Search for the cell housing the specified text and yield its (x, y) center coordinate. 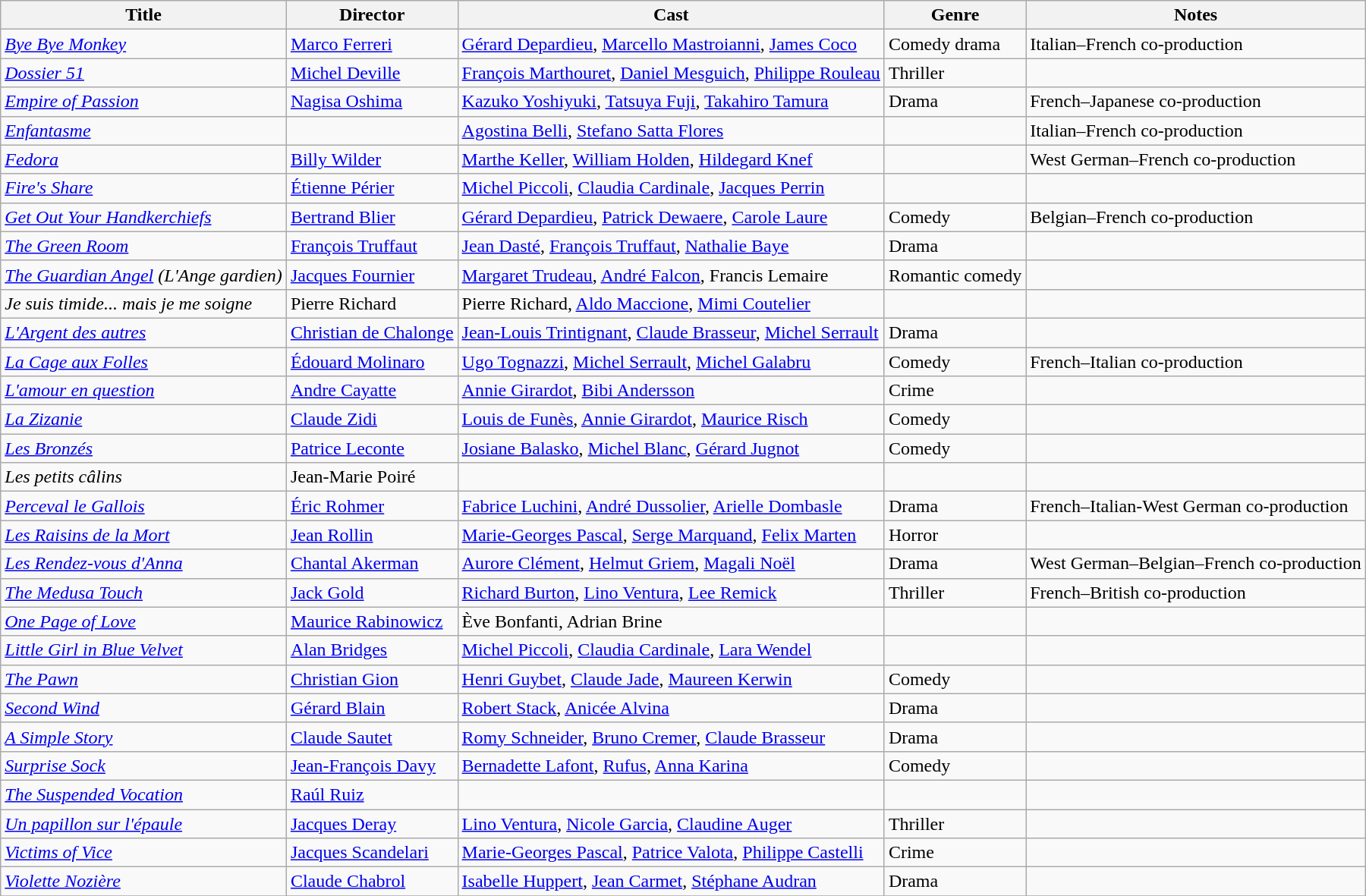
Belgian–French co-production (1196, 217)
Bertrand Blier (372, 217)
Michel Piccoli, Claudia Cardinale, Lara Wendel (671, 650)
Édouard Molinaro (372, 362)
Christian Gion (372, 679)
Les Raisins de la Mort (144, 535)
Title (144, 15)
L'amour en question (144, 391)
Kazuko Yoshiyuki, Tatsuya Fuji, Takahiro Tamura (671, 102)
François Marthouret, Daniel Mesguich, Philippe Rouleau (671, 73)
Romantic comedy (955, 275)
Les Rendez-vous d'Anna (144, 564)
The Green Room (144, 246)
Comedy drama (955, 44)
Claude Sautet (372, 737)
Empire of Passion (144, 102)
Jacques Deray (372, 823)
Les Bronzés (144, 448)
West German–French co-production (1196, 159)
The Pawn (144, 679)
Jean Rollin (372, 535)
A Simple Story (144, 737)
Agostina Belli, Stefano Satta Flores (671, 130)
Dossier 51 (144, 73)
French–Italian co-production (1196, 362)
Raúl Ruiz (372, 794)
Violette Nozière (144, 882)
Louis de Funès, Annie Girardot, Maurice Risch (671, 420)
Je suis timide... mais je me soigne (144, 303)
Alan Bridges (372, 650)
Ugo Tognazzi, Michel Serrault, Michel Galabru (671, 362)
Fedora (144, 159)
Get Out Your Handkerchiefs (144, 217)
West German–Belgian–French co-production (1196, 564)
Isabelle Huppert, Jean Carmet, Stéphane Audran (671, 882)
Henri Guybet, Claude Jade, Maureen Kerwin (671, 679)
Billy Wilder (372, 159)
French–British co-production (1196, 593)
Claude Chabrol (372, 882)
L'Argent des autres (144, 332)
Fabrice Luchini, André Dussolier, Arielle Dombasle (671, 506)
Gérard Depardieu, Patrick Dewaere, Carole Laure (671, 217)
Marthe Keller, William Holden, Hildegard Knef (671, 159)
Genre (955, 15)
Un papillon sur l'épaule (144, 823)
Annie Girardot, Bibi Andersson (671, 391)
Little Girl in Blue Velvet (144, 650)
Victims of Vice (144, 853)
Jacques Fournier (372, 275)
Les petits câlins (144, 477)
Ève Bonfanti, Adrian Brine (671, 621)
Director (372, 15)
Notes (1196, 15)
Margaret Trudeau, André Falcon, Francis Lemaire (671, 275)
Horror (955, 535)
Christian de Chalonge (372, 332)
La Cage aux Folles (144, 362)
Jean-Louis Trintignant, Claude Brasseur, Michel Serrault (671, 332)
Lino Ventura, Nicole Garcia, Claudine Auger (671, 823)
Jean Dasté, François Truffaut, Nathalie Baye (671, 246)
Surprise Sock (144, 766)
Patrice Leconte (372, 448)
The Medusa Touch (144, 593)
Maurice Rabinowicz (372, 621)
Marco Ferreri (372, 44)
French–Japanese co-production (1196, 102)
Robert Stack, Anicée Alvina (671, 708)
Gérard Blain (372, 708)
Richard Burton, Lino Ventura, Lee Remick (671, 593)
Marie-Georges Pascal, Patrice Valota, Philippe Castelli (671, 853)
La Zizanie (144, 420)
François Truffaut (372, 246)
Jack Gold (372, 593)
Éric Rohmer (372, 506)
Bye Bye Monkey (144, 44)
Perceval le Gallois (144, 506)
Chantal Akerman (372, 564)
Bernadette Lafont, Rufus, Anna Karina (671, 766)
Fire's Share (144, 188)
Gérard Depardieu, Marcello Mastroianni, James Coco (671, 44)
Michel Deville (372, 73)
The Guardian Angel (L'Ange gardien) (144, 275)
The Suspended Vocation (144, 794)
Pierre Richard, Aldo Maccione, Mimi Coutelier (671, 303)
Second Wind (144, 708)
French–Italian-West German co-production (1196, 506)
Nagisa Oshima (372, 102)
Aurore Clément, Helmut Griem, Magali Noël (671, 564)
Jacques Scandelari (372, 853)
Étienne Périer (372, 188)
Enfantasme (144, 130)
Pierre Richard (372, 303)
Romy Schneider, Bruno Cremer, Claude Brasseur (671, 737)
Josiane Balasko, Michel Blanc, Gérard Jugnot (671, 448)
Jean-Marie Poiré (372, 477)
Michel Piccoli, Claudia Cardinale, Jacques Perrin (671, 188)
Marie-Georges Pascal, Serge Marquand, Felix Marten (671, 535)
Jean-François Davy (372, 766)
Cast (671, 15)
Claude Zidi (372, 420)
Andre Cayatte (372, 391)
One Page of Love (144, 621)
